Search for the cell housing the specified text and yield its (X, Y) center coordinate. 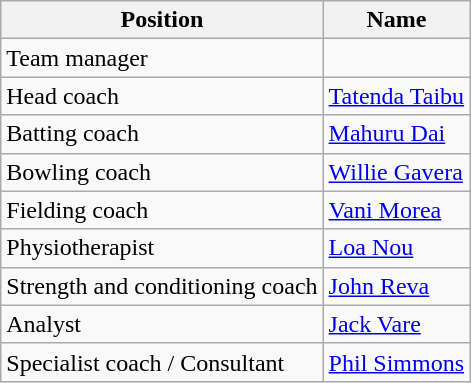
Analyst (162, 324)
Strength and conditioning coach (162, 286)
John Reva (396, 286)
Willie Gavera (396, 172)
Loa Nou (396, 248)
Physiotherapist (162, 248)
Bowling coach (162, 172)
Fielding coach (162, 210)
Team manager (162, 58)
Tatenda Taibu (396, 96)
Name (396, 20)
Mahuru Dai (396, 134)
Position (162, 20)
Phil Simmons (396, 362)
Batting coach (162, 134)
Vani Morea (396, 210)
Specialist coach / Consultant (162, 362)
Head coach (162, 96)
Jack Vare (396, 324)
